Output the [X, Y] coordinate of the center of the cell containing the given text.  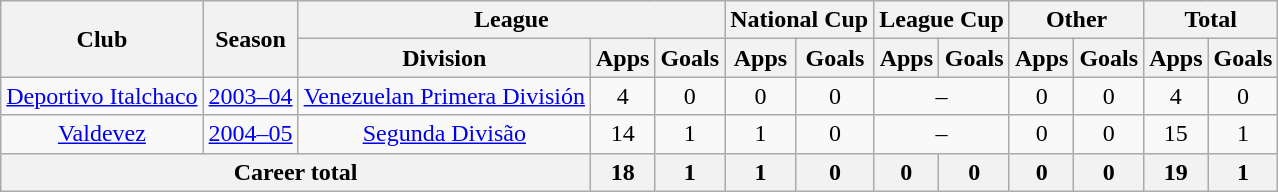
Season [250, 39]
2003–04 [250, 96]
Venezuelan Primera División [444, 96]
Valdevez [102, 134]
Segunda Divisão [444, 134]
19 [1176, 172]
Other [1076, 20]
League [511, 20]
Career total [296, 172]
Total [1211, 20]
14 [622, 134]
15 [1176, 134]
18 [622, 172]
Deportivo Italchaco [102, 96]
Division [444, 58]
Club [102, 39]
National Cup [800, 20]
League Cup [942, 20]
2004–05 [250, 134]
